Capture the cell that displays the provided text and extract its (X, Y) central coordinate. 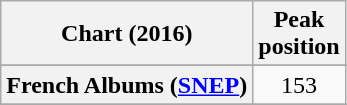
Chart (2016) (127, 34)
French Albums (SNEP) (127, 85)
Peak position (299, 34)
153 (299, 85)
